Capture the cell that displays the provided text and extract its [x, y] central coordinate. 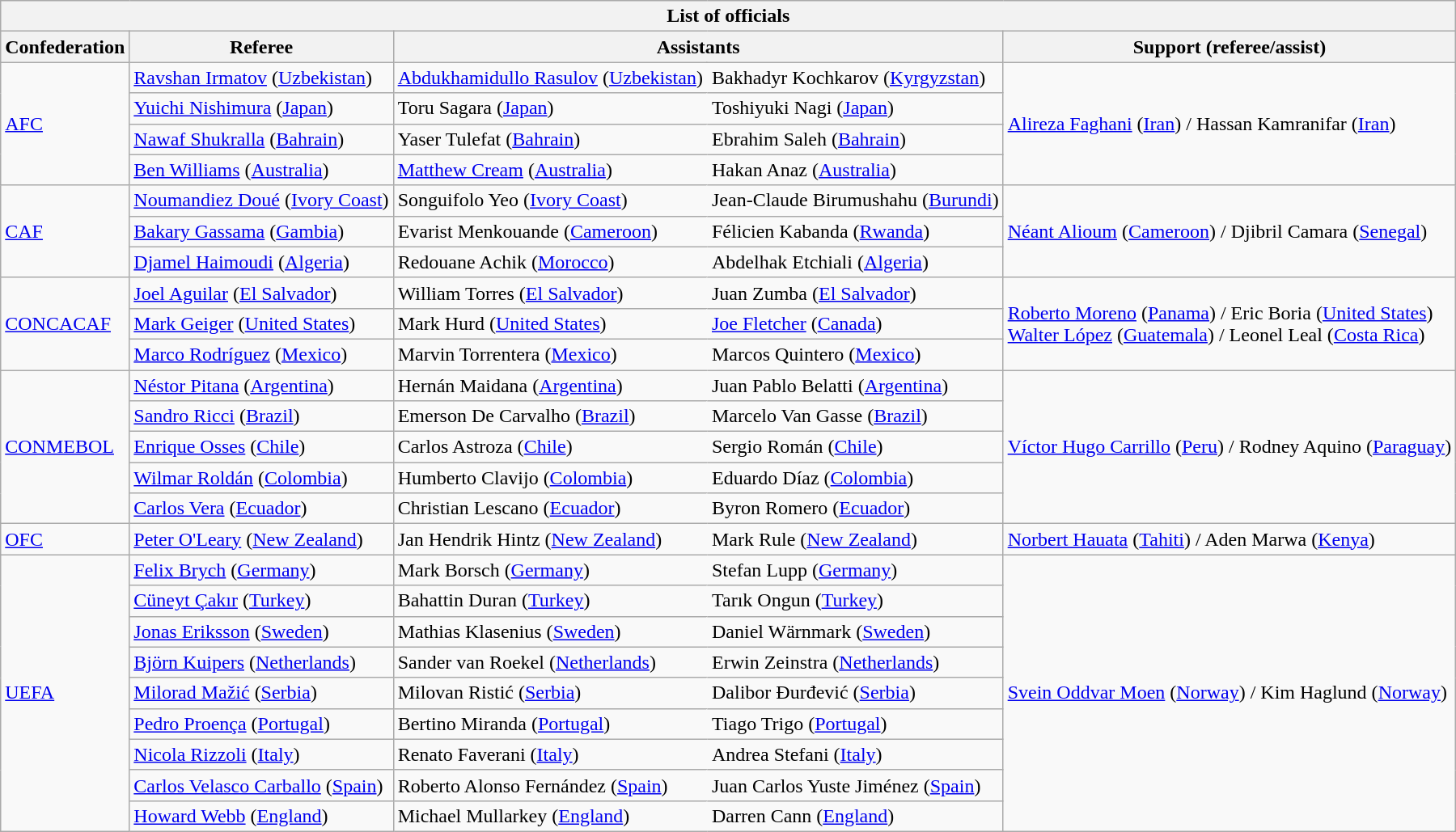
Jan Hendrik Hintz (New Zealand) [550, 539]
Felix Brych (Germany) [261, 570]
Assistants [698, 47]
Dalibor Đurđević (Serbia) [855, 693]
Referee [261, 47]
Andrea Stefani (Italy) [855, 754]
Svein Oddvar Moen (Norway) / Kim Haglund (Norway) [1230, 694]
Cüneyt Çakır (Turkey) [261, 601]
Hernán Maidana (Argentina) [550, 386]
Mark Borsch (Germany) [550, 570]
Ebrahim Saleh (Bahrain) [855, 139]
Songuifolo Yeo (Ivory Coast) [550, 201]
Marvin Torrentera (Mexico) [550, 354]
Evarist Menkouande (Cameroon) [550, 231]
OFC [65, 539]
Confederation [65, 47]
Yuichi Nishimura (Japan) [261, 108]
Sander van Roekel (Netherlands) [550, 662]
Marco Rodríguez (Mexico) [261, 354]
Darren Cann (England) [855, 816]
Redouane Achik (Morocco) [550, 262]
Joe Fletcher (Canada) [855, 323]
Carlos Astroza (Chile) [550, 447]
Carlos Vera (Ecuador) [261, 509]
Mark Hurd (United States) [550, 323]
Abdukhamidullo Rasulov (Uzbekistan) [550, 78]
Marcelo Van Gasse (Brazil) [855, 416]
Néant Alioum (Cameroon) / Djibril Camara (Senegal) [1230, 231]
Sandro Ricci (Brazil) [261, 416]
Peter O'Leary (New Zealand) [261, 539]
Björn Kuipers (Netherlands) [261, 662]
Eduardo Díaz (Colombia) [855, 478]
Juan Carlos Yuste Jiménez (Spain) [855, 785]
Toshiyuki Nagi (Japan) [855, 108]
List of officials [728, 16]
Hakan Anaz (Australia) [855, 170]
Bakary Gassama (Gambia) [261, 231]
Félicien Kabanda (Rwanda) [855, 231]
Tiago Trigo (Portugal) [855, 724]
Howard Webb (England) [261, 816]
Mark Rule (New Zealand) [855, 539]
Yaser Tulefat (Bahrain) [550, 139]
Emerson De Carvalho (Brazil) [550, 416]
Enrique Osses (Chile) [261, 447]
Roberto Moreno (Panama) / Eric Boria (United States)Walter López (Guatemala) / Leonel Leal (Costa Rica) [1230, 323]
Wilmar Roldán (Colombia) [261, 478]
Roberto Alonso Fernández (Spain) [550, 785]
Stefan Lupp (Germany) [855, 570]
Nicola Rizzoli (Italy) [261, 754]
Noumandiez Doué (Ivory Coast) [261, 201]
Byron Romero (Ecuador) [855, 509]
CAF [65, 231]
Jean-Claude Birumushahu (Burundi) [855, 201]
Víctor Hugo Carrillo (Peru) / Rodney Aquino (Paraguay) [1230, 447]
Renato Faverani (Italy) [550, 754]
Humberto Clavijo (Colombia) [550, 478]
Joel Aguilar (El Salvador) [261, 293]
Marcos Quintero (Mexico) [855, 354]
Pedro Proença (Portugal) [261, 724]
Ravshan Irmatov (Uzbekistan) [261, 78]
Milovan Ristić (Serbia) [550, 693]
CONMEBOL [65, 447]
Carlos Velasco Carballo (Spain) [261, 785]
Abdelhak Etchiali (Algeria) [855, 262]
Toru Sagara (Japan) [550, 108]
Bahattin Duran (Turkey) [550, 601]
Milorad Mažić (Serbia) [261, 693]
Juan Zumba (El Salvador) [855, 293]
Michael Mullarkey (England) [550, 816]
UEFA [65, 694]
Sergio Román (Chile) [855, 447]
Support (referee/assist) [1230, 47]
Bertino Miranda (Portugal) [550, 724]
Erwin Zeinstra (Netherlands) [855, 662]
Djamel Haimoudi (Algeria) [261, 262]
Norbert Hauata (Tahiti) / Aden Marwa (Kenya) [1230, 539]
Nawaf Shukralla (Bahrain) [261, 139]
Jonas Eriksson (Sweden) [261, 631]
Daniel Wärnmark (Sweden) [855, 631]
Matthew Cream (Australia) [550, 170]
Ben Williams (Australia) [261, 170]
Juan Pablo Belatti (Argentina) [855, 386]
Néstor Pitana (Argentina) [261, 386]
AFC [65, 124]
Mathias Klasenius (Sweden) [550, 631]
Bakhadyr Kochkarov (Kyrgyzstan) [855, 78]
Christian Lescano (Ecuador) [550, 509]
Mark Geiger (United States) [261, 323]
Tarık Ongun (Turkey) [855, 601]
CONCACAF [65, 323]
Alireza Faghani (Iran) / Hassan Kamranifar (Iran) [1230, 124]
William Torres (El Salvador) [550, 293]
